Output the (x, y) coordinate of the center of the cell containing the given text.  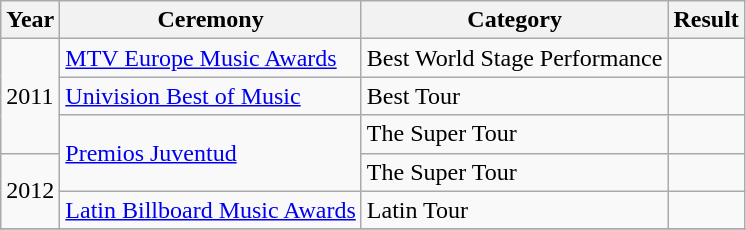
Premios Juventud (211, 153)
Latin Tour (514, 210)
Best Tour (514, 96)
Latin Billboard Music Awards (211, 210)
Univision Best of Music (211, 96)
Best World Stage Performance (514, 58)
MTV Europe Music Awards (211, 58)
Category (514, 20)
2011 (30, 96)
Year (30, 20)
Result (706, 20)
Ceremony (211, 20)
2012 (30, 191)
